Capture the cell that displays the provided text and extract its [x, y] central coordinate. 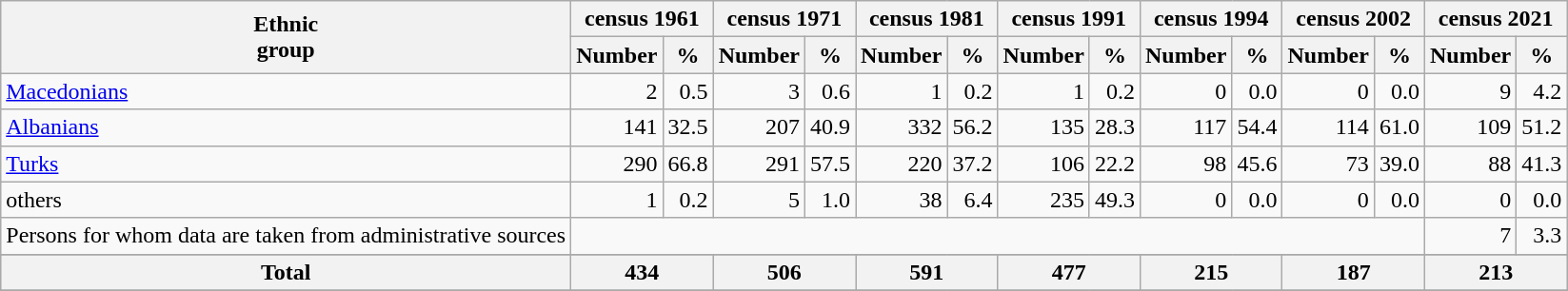
51.2 [1542, 127]
38 [902, 200]
88 [1470, 164]
census 1961 [642, 19]
290 [617, 164]
0.5 [687, 91]
215 [1211, 272]
7 [1470, 236]
187 [1354, 272]
117 [1185, 127]
census 2002 [1354, 19]
45.6 [1257, 164]
114 [1328, 127]
2 [617, 91]
0.6 [830, 91]
98 [1185, 164]
73 [1328, 164]
28.3 [1114, 127]
477 [1068, 272]
census 1991 [1068, 19]
506 [784, 272]
141 [617, 127]
220 [902, 164]
40.9 [830, 127]
3.3 [1542, 236]
56.2 [973, 127]
census 2021 [1495, 19]
591 [927, 272]
109 [1470, 127]
census 1994 [1211, 19]
Macedonians [286, 91]
61.0 [1399, 127]
235 [1043, 200]
22.2 [1114, 164]
4.2 [1542, 91]
41.3 [1542, 164]
207 [759, 127]
66.8 [687, 164]
5 [759, 200]
434 [642, 272]
37.2 [973, 164]
106 [1043, 164]
1.0 [830, 200]
Albanians [286, 127]
49.3 [1114, 200]
32.5 [687, 127]
Persons for whom data are taken from administrative sources [286, 236]
54.4 [1257, 127]
Total [286, 272]
6.4 [973, 200]
3 [759, 91]
332 [902, 127]
9 [1470, 91]
39.0 [1399, 164]
others [286, 200]
Turks [286, 164]
291 [759, 164]
census 1971 [784, 19]
Ethnicgroup [286, 37]
135 [1043, 127]
census 1981 [927, 19]
213 [1495, 272]
57.5 [830, 164]
